Identify which cell holds the provided text, then report its [X, Y] central coordinate. 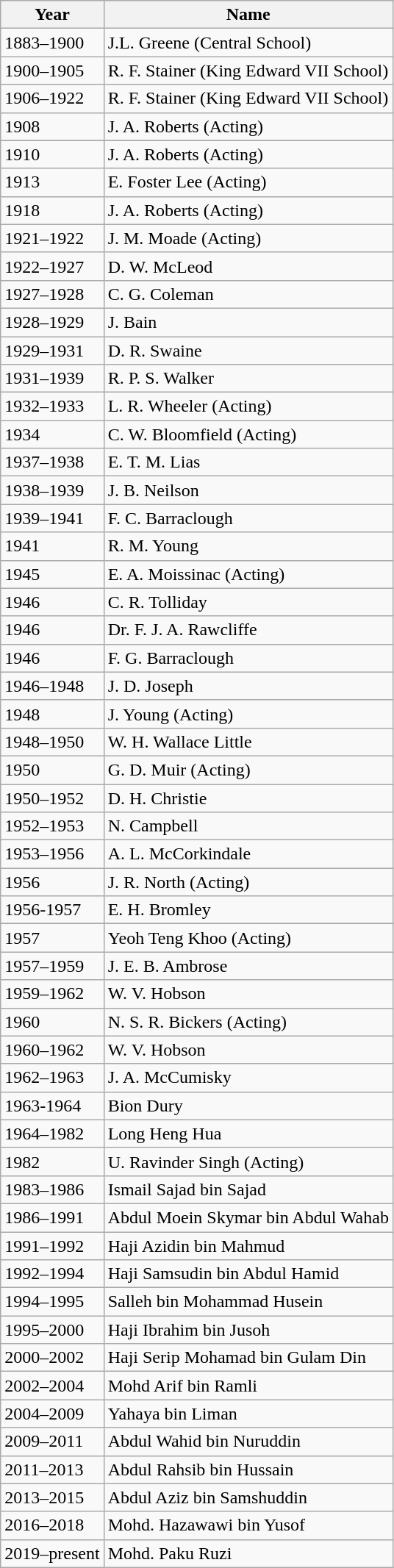
Abdul Moein Skymar bin Abdul Wahab [248, 1217]
1991–1992 [52, 1246]
Salleh bin Mohammad Husein [248, 1302]
1913 [52, 182]
Name [248, 15]
E. H. Bromley [248, 910]
1957–1959 [52, 966]
Mohd. Paku Ruzi [248, 1553]
Mohd. Hazawawi bin Yusof [248, 1525]
J. D. Joseph [248, 686]
1900–1905 [52, 71]
Yahaya bin Liman [248, 1414]
1906–1922 [52, 99]
F. C. Barraclough [248, 518]
1918 [52, 210]
1941 [52, 546]
Abdul Wahid bin Nuruddin [248, 1442]
2019–present [52, 1553]
1956-1957 [52, 910]
Haji Ibrahim bin Jusoh [248, 1330]
N. Campbell [248, 826]
R. M. Young [248, 546]
2013–2015 [52, 1497]
J.L. Greene (Central School) [248, 43]
2002–2004 [52, 1386]
1910 [52, 154]
1956 [52, 882]
1946–1948 [52, 686]
N. S. R. Bickers (Acting) [248, 1022]
1939–1941 [52, 518]
1922–1927 [52, 266]
D. R. Swaine [248, 351]
J. B. Neilson [248, 490]
J. A. McCumisky [248, 1078]
Haji Serip Mohamad bin Gulam Din [248, 1358]
1994–1995 [52, 1302]
1938–1939 [52, 490]
L. R. Wheeler (Acting) [248, 407]
1992–1994 [52, 1274]
W. H. Wallace Little [248, 742]
1929–1931 [52, 351]
D. H. Christie [248, 798]
1908 [52, 126]
1934 [52, 434]
1952–1953 [52, 826]
Abdul Aziz bin Samshuddin [248, 1497]
1928–1929 [52, 322]
C. W. Bloomfield (Acting) [248, 434]
J. M. Moade (Acting) [248, 238]
C. R. Tolliday [248, 602]
1937–1938 [52, 462]
Bion Dury [248, 1106]
1963-1964 [52, 1106]
1986–1991 [52, 1217]
1948 [52, 714]
U. Ravinder Singh (Acting) [248, 1161]
1960 [52, 1022]
1931–1939 [52, 379]
1983–1986 [52, 1189]
R. P. S. Walker [248, 379]
1948–1950 [52, 742]
F. G. Barraclough [248, 658]
1921–1922 [52, 238]
D. W. McLeod [248, 266]
J. Young (Acting) [248, 714]
1883–1900 [52, 43]
1953–1956 [52, 854]
2016–2018 [52, 1525]
1995–2000 [52, 1330]
Yeoh Teng Khoo (Acting) [248, 938]
Haji Azidin bin Mahmud [248, 1246]
J. R. North (Acting) [248, 882]
1945 [52, 574]
1982 [52, 1161]
Haji Samsudin bin Abdul Hamid [248, 1274]
1932–1933 [52, 407]
2011–2013 [52, 1469]
J. Bain [248, 322]
J. E. B. Ambrose [248, 966]
G. D. Muir (Acting) [248, 770]
1950–1952 [52, 798]
Mohd Arif bin Ramli [248, 1386]
Long Heng Hua [248, 1134]
2004–2009 [52, 1414]
2000–2002 [52, 1358]
1964–1982 [52, 1134]
E. T. M. Lias [248, 462]
1957 [52, 938]
1927–1928 [52, 294]
E. A. Moissinac (Acting) [248, 574]
Ismail Sajad bin Sajad [248, 1189]
1962–1963 [52, 1078]
Abdul Rahsib bin Hussain [248, 1469]
1950 [52, 770]
E. Foster Lee (Acting) [248, 182]
A. L. McCorkindale [248, 854]
2009–2011 [52, 1442]
1960–1962 [52, 1050]
1959–1962 [52, 994]
C. G. Coleman [248, 294]
Dr. F. J. A. Rawcliffe [248, 630]
Year [52, 15]
